Return (x, y) of the center of cell containing provided text 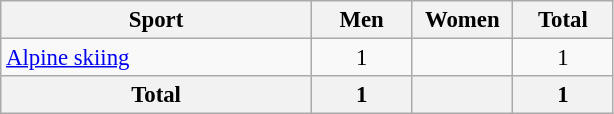
Women (462, 20)
Men (362, 20)
Sport (156, 20)
Alpine skiing (156, 58)
